Determine the (x, y) coordinate at the center of the cell enclosing the given text.  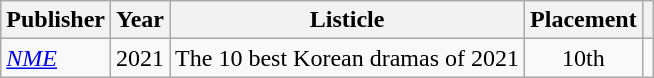
10th (584, 58)
Year (140, 20)
Listicle (348, 20)
Publisher (56, 20)
Placement (584, 20)
The 10 best Korean dramas of 2021 (348, 58)
2021 (140, 58)
NME (56, 58)
